Output the [X, Y] coordinate of the center of the cell containing the given text.  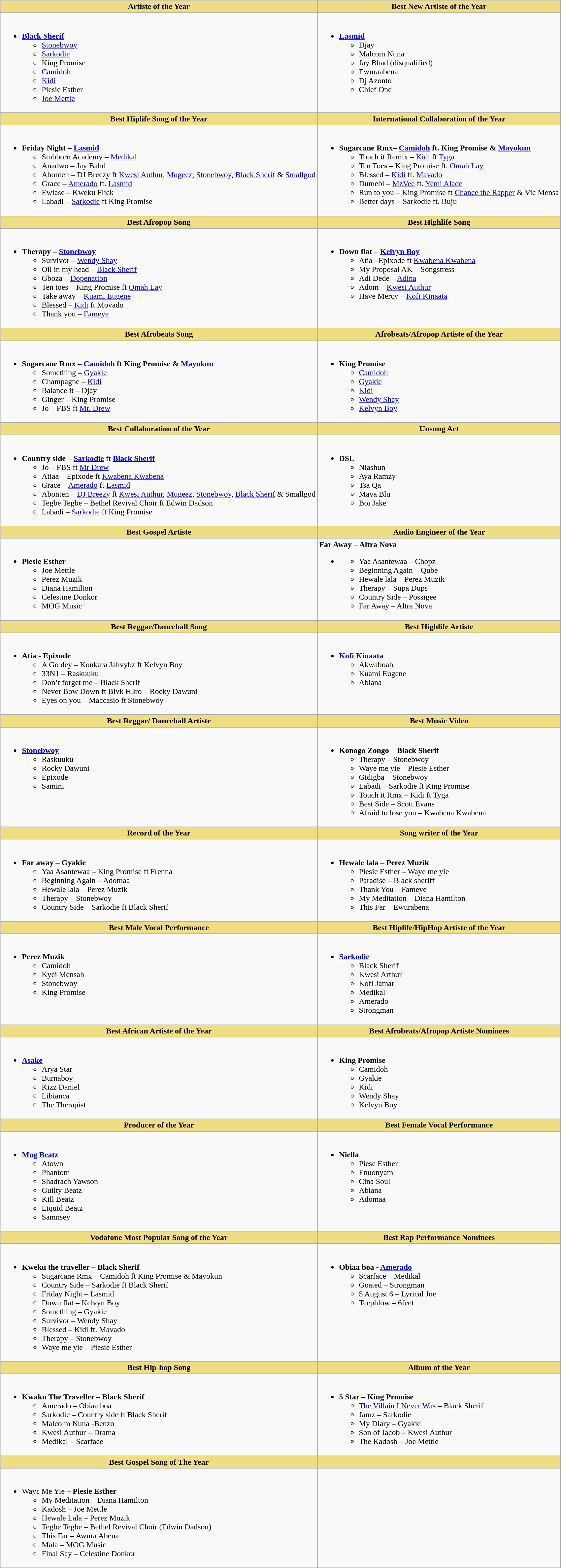
Song writer of the Year [439, 833]
Black SherifStonebwoySarkodieKing PromiseCamidohKidiPiesie EstherJoe Mettle [159, 63]
Best Music Video [439, 721]
Hewale lala – Perez MuzikPiesie Esther – Waye me yieParadise – Black sheriffThank You – FameyeMy Meditation – Diana HamiltonThis Far – Ewurabena [439, 880]
Sugarcane Rmx – Camidoh ft King Promise & MayokunSomething – GyakieChampagne – KidiBalance it – DjayGinger – King PromiseJo – FBS ft Mr. Drew [159, 381]
Afrobeats/Afropop Artiste of the Year [439, 334]
Best Gospel Artiste [159, 532]
Best Reggae/Dancehall Song [159, 627]
Artiste of the Year [159, 7]
Best Afropop Song [159, 222]
Perez MuzikCamidohKyei MensahStonebwoyKing Promise [159, 979]
AsakeArya StarBurnaboyKizz DanielLibiancaThe Therapist [159, 1078]
DSLNiashunAya RamzyTsa QaMaya BluBoi Jake [439, 480]
Unsung Act [439, 429]
Best Collaboration of the Year [159, 429]
NiellaPiese EstherEnuonyamCina SoulAbianaAdomaa [439, 1181]
Kwaku The Traveller – Black SherifAmerado – Obiaa boaSarkodie – Country side ft Black SherifMalcolm Nuna -BenzoKwesi Authur – DramaMedikal – Scarface [159, 1415]
Down flat – Kelvyn BoyAtia –Epixode ft Kwabena KwabenaMy Proposal AK – SongstressAdi Dede – AdinaAdom – Kwesi AuthurHave Mercy – Kofi Kinaata [439, 278]
Mog BeatzAtownPhantomShadrach YawsonGuilty BeatzKill BeatzLiquid BeatzSamnsey [159, 1181]
Obiaa boa - AmeradoScarface – MedikalGoated – Strongman5 August 6 – Lyrical JoeTeephlow – 6feet [439, 1302]
Best New Artiste of the Year [439, 7]
Best Hiplife Song of the Year [159, 119]
Producer of the Year [159, 1125]
StonebwoyRaskuukuRocky DawuniEpixodeSamini [159, 777]
Piesie EstherJoe MettlePerez MuzikDiana HamiltonCelestine DonkorMOG Music [159, 579]
Best Afrobeats/Afropop Artiste Nominees [439, 1031]
SarkodieBlack SherifKwesi ArthurKofi JamarMedikalAmeradoStrongman [439, 979]
Best Male Vocal Performance [159, 928]
LasmidDjayMalcom NunaJay Bhad (disqualified)EwuraabenaDj AzontoChief One [439, 63]
Best Gospel Song of The Year [159, 1462]
Vodafone Most Popular Song of the Year [159, 1237]
Best Hiplife/HipHop Artiste of the Year [439, 928]
Album of the Year [439, 1367]
International Collaboration of the Year [439, 119]
Record of the Year [159, 833]
Best Highlife Artiste [439, 627]
Best Hip-hop Song [159, 1367]
Best African Artiste of the Year [159, 1031]
Best Reggae/ Dancehall Artiste [159, 721]
Best Female Vocal Performance [439, 1125]
Best Afrobeats Song [159, 334]
Audio Engineer of the Year [439, 532]
5 Star – King PromiseThe Villain I Never Was – Black SherifJamz – SarkodieMy Diary – GyakieSon of Jacob – Kwesi AuthurThe Kadosh – Joe Mettle [439, 1415]
Best Highlife Song [439, 222]
Kofi KinaataAkwaboahKuami EugeneAbiana [439, 674]
Best Rap Performance Nominees [439, 1237]
